Find where the given text appears and provide that cell's center as [x, y] coordinate. 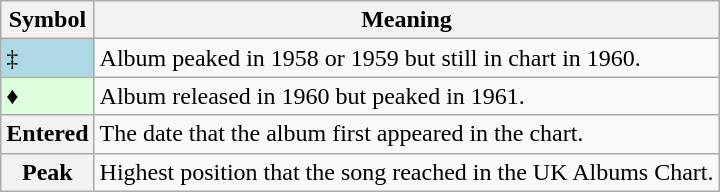
Album released in 1960 but peaked in 1961. [406, 96]
Meaning [406, 20]
♦ [48, 96]
The date that the album first appeared in the chart. [406, 134]
Album peaked in 1958 or 1959 but still in chart in 1960. [406, 58]
‡ [48, 58]
Entered [48, 134]
Highest position that the song reached in the UK Albums Chart. [406, 172]
Peak [48, 172]
Symbol [48, 20]
